Determine the (x, y) coordinate at the center of the cell enclosing the given text.  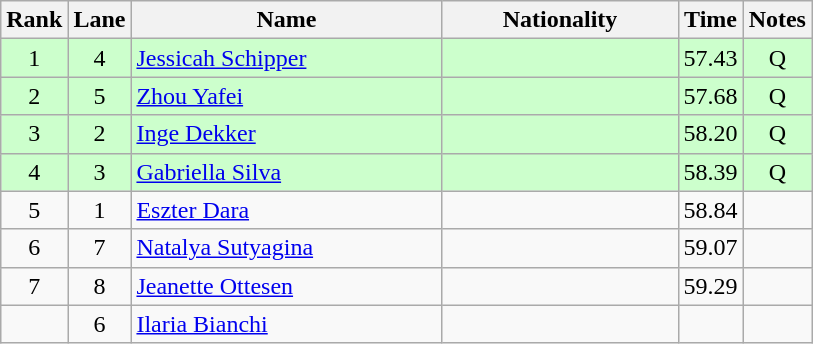
Jessicah Schipper (286, 58)
57.68 (710, 96)
Natalya Sutyagina (286, 248)
Notes (777, 20)
59.29 (710, 286)
Inge Dekker (286, 134)
58.84 (710, 210)
Time (710, 20)
Lane (100, 20)
Nationality (560, 20)
Name (286, 20)
8 (100, 286)
Rank (34, 20)
Gabriella Silva (286, 172)
57.43 (710, 58)
Ilaria Bianchi (286, 324)
59.07 (710, 248)
Jeanette Ottesen (286, 286)
58.20 (710, 134)
Zhou Yafei (286, 96)
Eszter Dara (286, 210)
58.39 (710, 172)
